Output the [X, Y] coordinate of the center of the cell containing the given text.  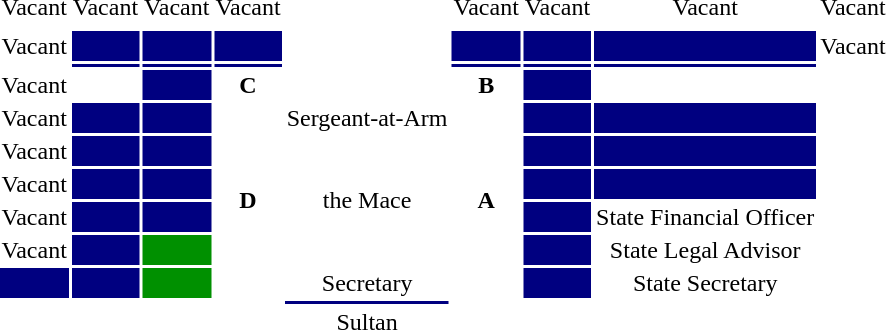
C [248, 85]
A [486, 200]
State Secretary [706, 283]
B [486, 85]
State Legal Advisor [706, 250]
D [248, 200]
Sergeant-at-Arm [367, 118]
the Mace [367, 200]
State Financial Officer [706, 217]
Secretary [367, 283]
